Extract the (x, y) coordinate from the center of the cell holding the provided text.  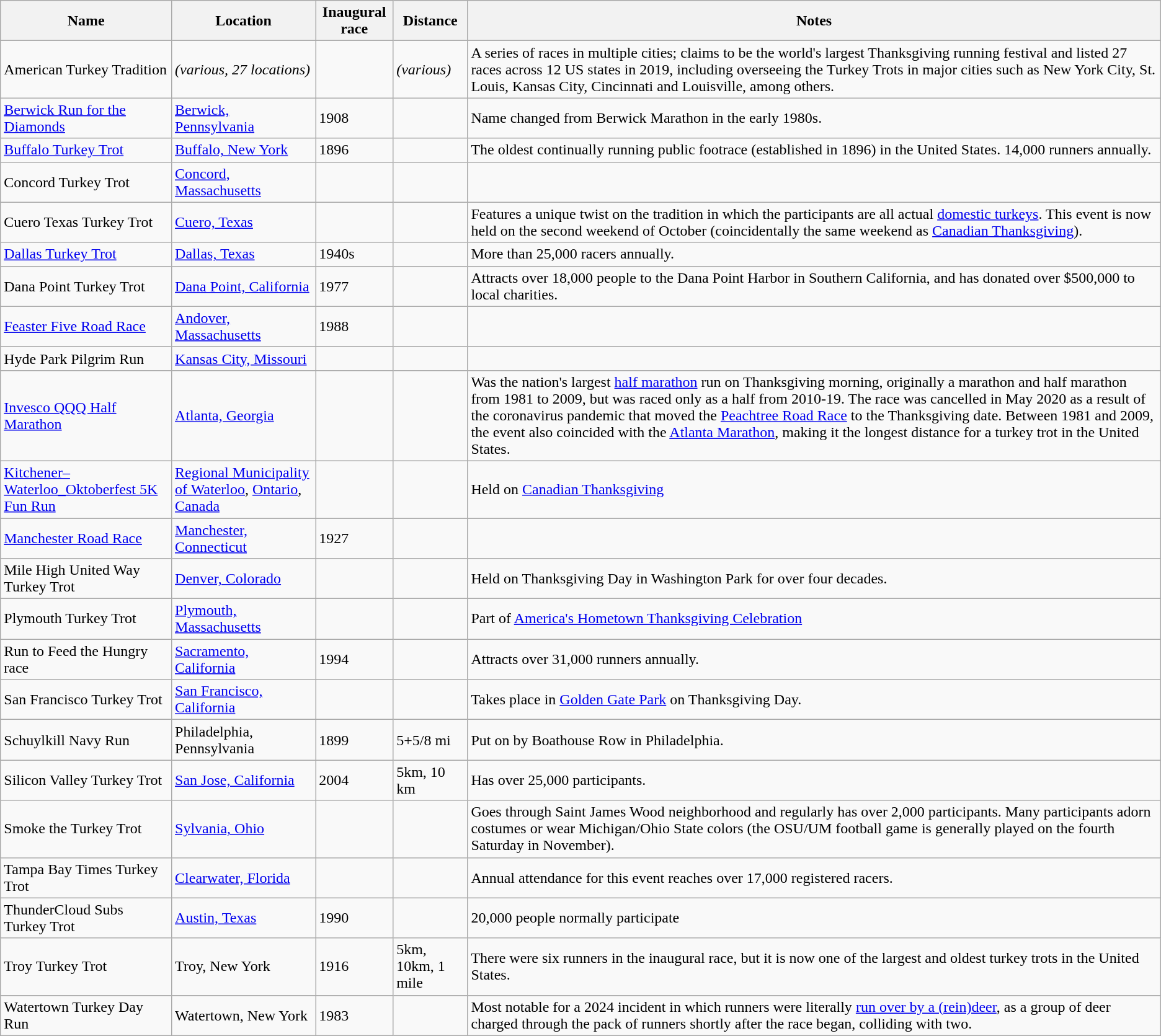
Dana Point Turkey Trot (86, 286)
Invesco QQQ Half Marathon (86, 415)
5+5/8 mi (430, 740)
20,000 people normally participate (814, 918)
Held on Thanksgiving Day in Washington Park for over four decades. (814, 579)
Buffalo Turkey Trot (86, 150)
1988 (355, 326)
Hyde Park Pilgrim Run (86, 358)
1899 (355, 740)
Plymouth Turkey Trot (86, 619)
1994 (355, 660)
Sylvania, Ohio (244, 829)
Location (244, 21)
Atlanta, Georgia (244, 415)
Dallas Turkey Trot (86, 254)
Mile High United Way Turkey Trot (86, 579)
Tampa Bay Times Turkey Trot (86, 878)
1908 (355, 118)
Buffalo, New York (244, 150)
Smoke the Turkey Trot (86, 829)
2004 (355, 780)
1927 (355, 538)
Schuylkill Navy Run (86, 740)
1990 (355, 918)
Austin, Texas (244, 918)
Regional Municipality of Waterloo, Ontario, Canada (244, 489)
Clearwater, Florida (244, 878)
Dana Point, California (244, 286)
San Francisco Turkey Trot (86, 699)
Denver, Colorado (244, 579)
Part of America's Hometown Thanksgiving Celebration (814, 619)
Sacramento, California (244, 660)
Kansas City, Missouri (244, 358)
Troy Turkey Trot (86, 967)
1916 (355, 967)
5km, 10 km (430, 780)
1940s (355, 254)
Notes (814, 21)
Put on by Boathouse Row in Philadelphia. (814, 740)
Cuero Texas Turkey Trot (86, 222)
Philadelphia, Pennsylvania (244, 740)
1896 (355, 150)
5km, 10km, 1 mile (430, 967)
1977 (355, 286)
Run to Feed the Hungry race (86, 660)
(various, 27 locations) (244, 69)
1983 (355, 1016)
Concord Turkey Trot (86, 182)
Distance (430, 21)
Watertown, New York (244, 1016)
The oldest continually running public footrace (established in 1896) in the United States. 14,000 runners annually. (814, 150)
Kitchener–Waterloo_Oktoberfest 5K Fun Run (86, 489)
Plymouth, Massachusetts (244, 619)
Berwick Run for the Diamonds (86, 118)
ThunderCloud Subs Turkey Trot (86, 918)
Has over 25,000 participants. (814, 780)
(various) (430, 69)
Cuero, Texas (244, 222)
San Francisco, California (244, 699)
Held on Canadian Thanksgiving (814, 489)
Annual attendance for this event reaches over 17,000 registered racers. (814, 878)
Dallas, Texas (244, 254)
Watertown Turkey Day Run (86, 1016)
Inaugural race (355, 21)
Manchester Road Race (86, 538)
Takes place in Golden Gate Park on Thanksgiving Day. (814, 699)
Troy, New York (244, 967)
Andover, Massachusetts (244, 326)
Name changed from Berwick Marathon in the early 1980s. (814, 118)
Berwick, Pennsylvania (244, 118)
Concord, Massachusetts (244, 182)
Attracts over 18,000 people to the Dana Point Harbor in Southern California, and has donated over $500,000 to local charities. (814, 286)
More than 25,000 racers annually. (814, 254)
American Turkey Tradition (86, 69)
There were six runners in the inaugural race, but it is now one of the largest and oldest turkey trots in the United States. (814, 967)
San Jose, California (244, 780)
Feaster Five Road Race (86, 326)
Name (86, 21)
Attracts over 31,000 runners annually. (814, 660)
Silicon Valley Turkey Trot (86, 780)
Manchester, Connecticut (244, 538)
